Scan for the cell matching the given text and deliver its (x, y) coordinate at center. 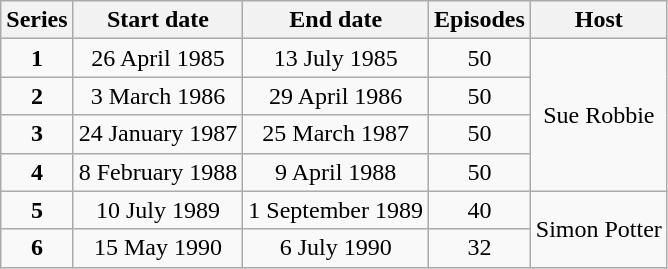
1 (37, 58)
29 April 1986 (336, 96)
Episodes (480, 20)
40 (480, 210)
2 (37, 96)
6 (37, 248)
3 March 1986 (158, 96)
End date (336, 20)
8 February 1988 (158, 172)
3 (37, 134)
Start date (158, 20)
13 July 1985 (336, 58)
Simon Potter (598, 229)
1 September 1989 (336, 210)
Host (598, 20)
5 (37, 210)
24 January 1987 (158, 134)
4 (37, 172)
6 July 1990 (336, 248)
9 April 1988 (336, 172)
26 April 1985 (158, 58)
Sue Robbie (598, 115)
10 July 1989 (158, 210)
25 March 1987 (336, 134)
Series (37, 20)
32 (480, 248)
15 May 1990 (158, 248)
